Output the [X, Y] coordinate of the center of the cell containing the given text.  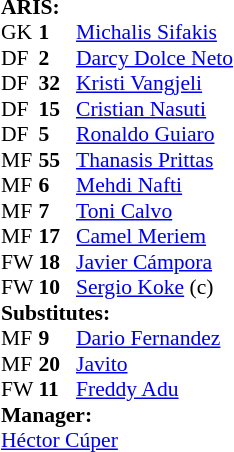
15 [57, 109]
32 [57, 83]
5 [57, 135]
6 [57, 185]
Sergio Koke (c) [154, 287]
2 [57, 58]
Toni Calvo [154, 211]
Cristian Nasuti [154, 109]
Darcy Dolce Neto [154, 58]
7 [57, 211]
10 [57, 287]
Substitutes: [117, 313]
Javier Cámpora [154, 262]
17 [57, 237]
GK [20, 33]
Ronaldo Guiaro [154, 135]
Javito [154, 364]
Kristi Vangjeli [154, 83]
55 [57, 160]
9 [57, 339]
Camel Meriem [154, 237]
Freddy Adu [154, 389]
Dario Fernandez [154, 339]
11 [57, 389]
Michalis Sifakis [154, 33]
18 [57, 262]
1 [57, 33]
Mehdi Nafti [154, 185]
Manager: [117, 415]
Thanasis Prittas [154, 160]
20 [57, 364]
